Extract the [x, y] coordinate from the center of the cell holding the provided text.  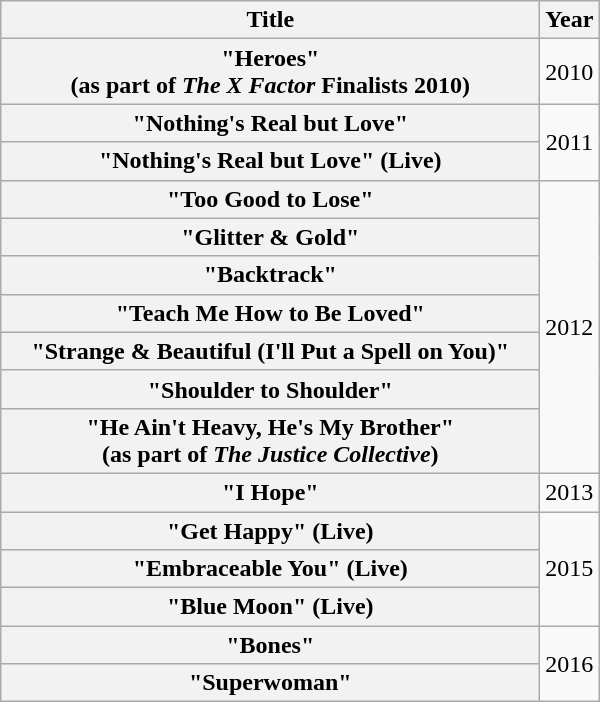
"Glitter & Gold" [270, 237]
"Embraceable You" (Live) [270, 569]
"Backtrack" [270, 275]
"Teach Me How to Be Loved" [270, 313]
2015 [570, 569]
"He Ain't Heavy, He's My Brother"(as part of The Justice Collective) [270, 440]
"Too Good to Lose" [270, 199]
"Strange & Beautiful (I'll Put a Spell on You)" [270, 351]
Year [570, 20]
"Heroes"(as part of The X Factor Finalists 2010) [270, 72]
2010 [570, 72]
"Blue Moon" (Live) [270, 607]
2012 [570, 326]
2011 [570, 142]
"Nothing's Real but Love" [270, 123]
Title [270, 20]
"Bones" [270, 645]
2016 [570, 664]
"Superwoman" [270, 683]
"Get Happy" (Live) [270, 531]
"Shoulder to Shoulder" [270, 389]
"I Hope" [270, 492]
2013 [570, 492]
"Nothing's Real but Love" (Live) [270, 161]
